Output the (x, y) coordinate of the center of the cell containing the given text.  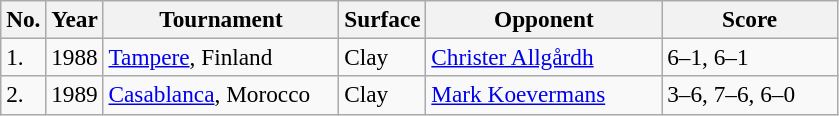
Casablanca, Morocco (221, 95)
Year (74, 19)
Mark Koevermans (544, 95)
2. (24, 95)
Opponent (544, 19)
Christer Allgårdh (544, 57)
Score (750, 19)
1. (24, 57)
3–6, 7–6, 6–0 (750, 95)
1988 (74, 57)
1989 (74, 95)
No. (24, 19)
6–1, 6–1 (750, 57)
Tournament (221, 19)
Tampere, Finland (221, 57)
Surface (382, 19)
